Identify which cell holds the provided text, then report its [x, y] central coordinate. 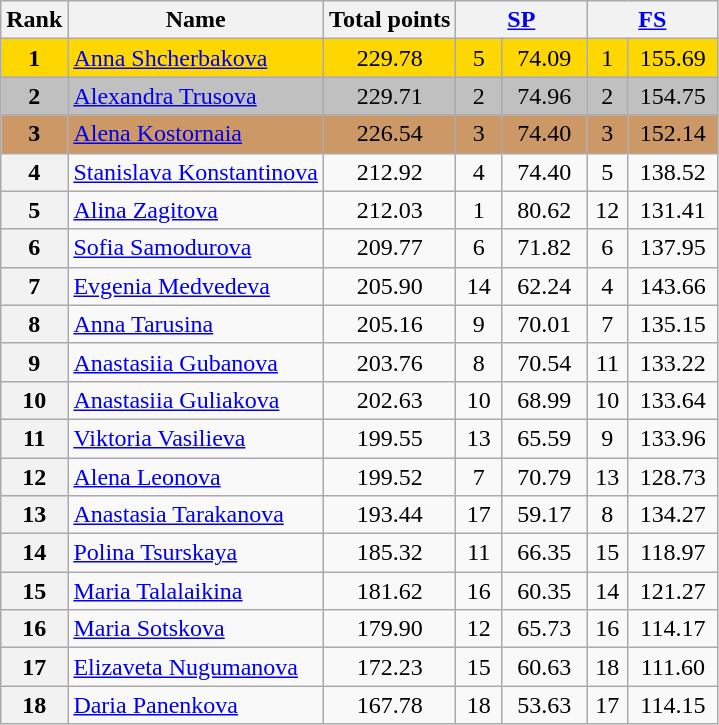
Total points [390, 20]
70.79 [544, 477]
209.77 [390, 248]
Anastasiia Guliakova [196, 400]
229.71 [390, 96]
131.41 [673, 210]
Anna Tarusina [196, 324]
152.14 [673, 134]
167.78 [390, 705]
205.16 [390, 324]
172.23 [390, 667]
135.15 [673, 324]
Daria Panenkova [196, 705]
133.64 [673, 400]
Anastasia Tarakanova [196, 515]
202.63 [390, 400]
Name [196, 20]
193.44 [390, 515]
SP [522, 20]
185.32 [390, 553]
114.15 [673, 705]
80.62 [544, 210]
Maria Sotskova [196, 629]
70.54 [544, 362]
154.75 [673, 96]
Anna Shcherbakova [196, 58]
Viktoria Vasilieva [196, 438]
199.55 [390, 438]
143.66 [673, 286]
71.82 [544, 248]
FS [652, 20]
133.22 [673, 362]
133.96 [673, 438]
66.35 [544, 553]
212.03 [390, 210]
53.63 [544, 705]
199.52 [390, 477]
62.24 [544, 286]
59.17 [544, 515]
74.96 [544, 96]
155.69 [673, 58]
Stanislava Konstantinova [196, 172]
65.59 [544, 438]
Maria Talalaikina [196, 591]
Polina Tsurskaya [196, 553]
118.97 [673, 553]
Rank [34, 20]
60.35 [544, 591]
138.52 [673, 172]
Alexandra Trusova [196, 96]
205.90 [390, 286]
137.95 [673, 248]
212.92 [390, 172]
74.09 [544, 58]
128.73 [673, 477]
65.73 [544, 629]
Anastasiia Gubanova [196, 362]
60.63 [544, 667]
179.90 [390, 629]
203.76 [390, 362]
111.60 [673, 667]
226.54 [390, 134]
Evgenia Medvedeva [196, 286]
68.99 [544, 400]
229.78 [390, 58]
Alina Zagitova [196, 210]
134.27 [673, 515]
70.01 [544, 324]
Elizaveta Nugumanova [196, 667]
Alena Leonova [196, 477]
121.27 [673, 591]
Alena Kostornaia [196, 134]
181.62 [390, 591]
Sofia Samodurova [196, 248]
114.17 [673, 629]
